Extract the (X, Y) coordinate from the center of the cell holding the provided text.  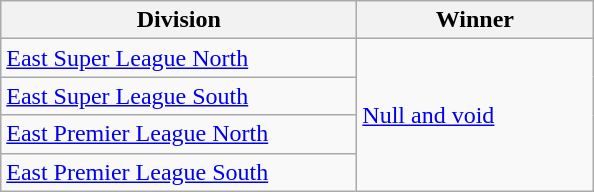
East Super League South (179, 96)
East Premier League North (179, 134)
Division (179, 20)
East Super League North (179, 58)
Null and void (475, 115)
Winner (475, 20)
East Premier League South (179, 172)
